Output the [X, Y] coordinate of the center of the cell containing the given text.  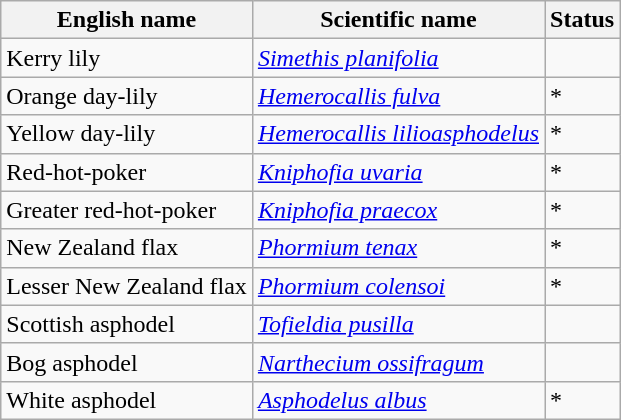
English name [127, 20]
Scientific name [398, 20]
Kniphofia uvaria [398, 172]
New Zealand flax [127, 248]
Lesser New Zealand flax [127, 286]
Hemerocallis lilioasphodelus [398, 134]
Tofieldia pusilla [398, 324]
Kniphofia praecox [398, 210]
Simethis planifolia [398, 58]
Greater red-hot-poker [127, 210]
Asphodelus albus [398, 400]
Bog asphodel [127, 362]
Phormium tenax [398, 248]
Hemerocallis fulva [398, 96]
White asphodel [127, 400]
Scottish asphodel [127, 324]
Red-hot-poker [127, 172]
Kerry lily [127, 58]
Yellow day-lily [127, 134]
Phormium colensoi [398, 286]
Status [582, 20]
Orange day-lily [127, 96]
Narthecium ossifragum [398, 362]
